Extract the (x, y) coordinate from the center of the cell holding the provided text.  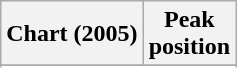
Peakposition (189, 34)
Chart (2005) (72, 34)
